Search for the cell housing the specified text and yield its [X, Y] center coordinate. 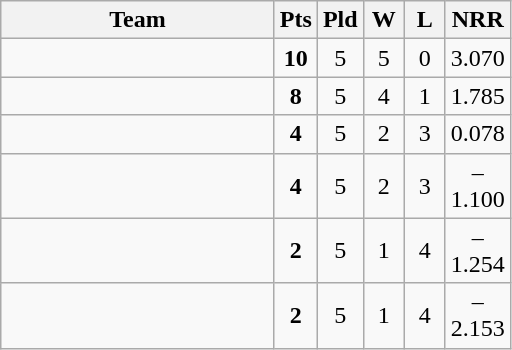
–1.100 [478, 186]
3.070 [478, 58]
NRR [478, 20]
Pts [296, 20]
L [424, 20]
0 [424, 58]
Pld [340, 20]
W [384, 20]
Team [138, 20]
10 [296, 58]
1.785 [478, 96]
0.078 [478, 134]
8 [296, 96]
–2.153 [478, 316]
–1.254 [478, 250]
